Return the [x, y] coordinate for the center point of the cell that contains the specified text.  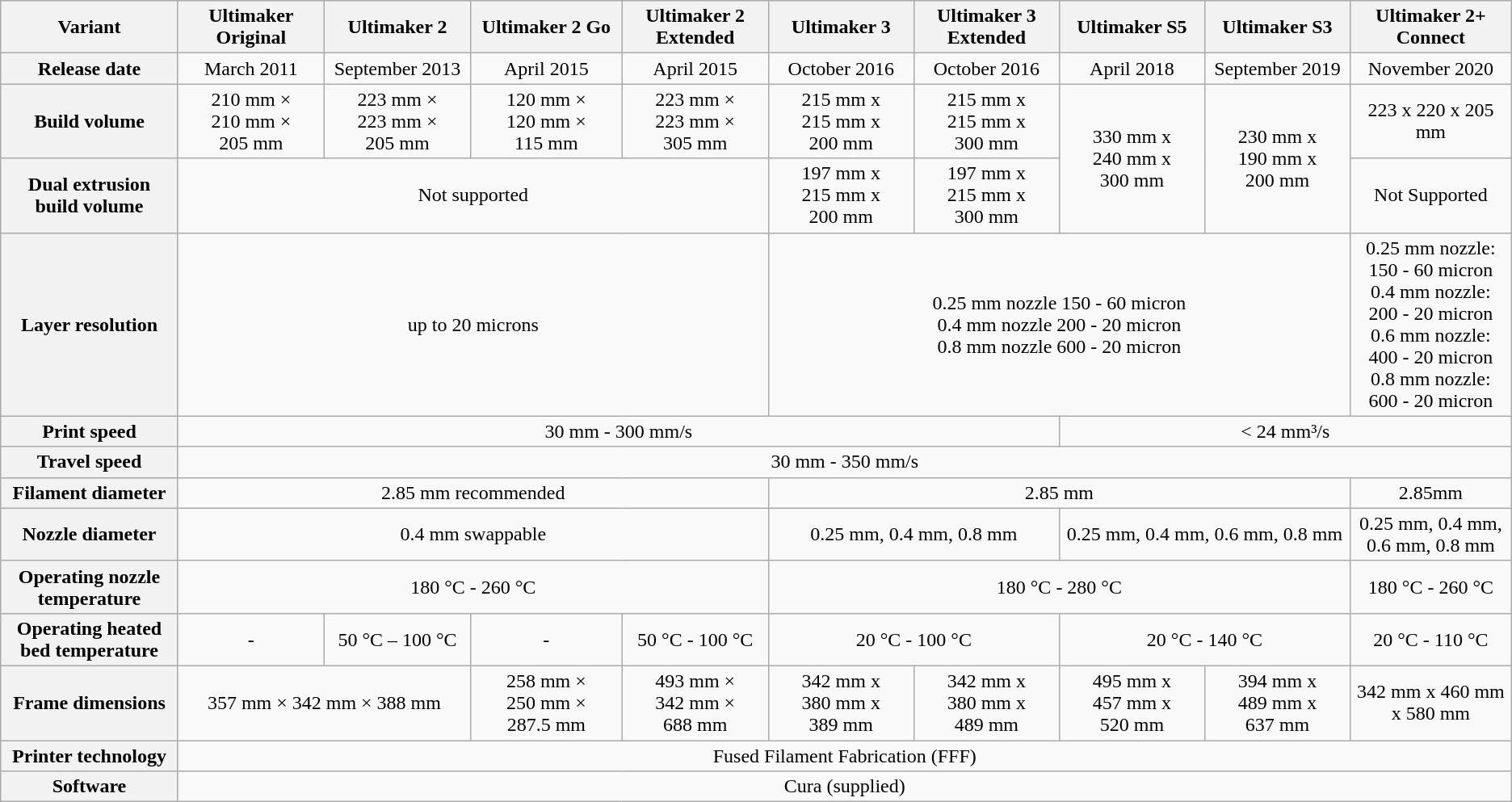
Ultimaker S5 [1132, 27]
Build volume [90, 121]
Not supported [473, 195]
2.85mm [1431, 493]
50 °C – 100 °C [397, 640]
Ultimaker S3 [1277, 27]
April 2018 [1132, 69]
230 mm x 190 mm x 200 mm [1277, 158]
Software [90, 787]
495 mm x 457 mm x 520 mm [1132, 703]
394 mm x 489 mm x 637 mm [1277, 703]
Ultimaker 2+ Connect [1431, 27]
223 mm × 223 mm × 305 mm [695, 121]
Ultimaker Original [250, 27]
357 mm × 342 mm × 388 mm [324, 703]
Operating heated bed temperature [90, 640]
50 °C - 100 °C [695, 640]
Variant [90, 27]
Ultimaker 3 Extended [986, 27]
210 mm × 210 mm × 205 mm [250, 121]
20 °C - 100 °C [913, 640]
20 °C - 140 °C [1204, 640]
Printer technology [90, 755]
Release date [90, 69]
up to 20 microns [473, 325]
215 mm x 215 mm x 200 mm [841, 121]
< 24 mm³/s [1285, 431]
Ultimaker 2 Go [547, 27]
20 °C - 110 °C [1431, 640]
197 mm x 215 mm x 300 mm [986, 195]
30 mm - 300 mm/s [619, 431]
223 mm × 223 mm × 205 mm [397, 121]
Dual extrusion build volume [90, 195]
2.85 mm [1059, 493]
Operating nozzle temperature [90, 586]
0.4 mm swappable [473, 535]
30 mm - 350 mm/s [845, 462]
120 mm × 120 mm × 115 mm [547, 121]
March 2011 [250, 69]
Frame dimensions [90, 703]
Filament diameter [90, 493]
0.25 mm, 0.4 mm, 0.8 mm [913, 535]
September 2019 [1277, 69]
215 mm x 215 mm x 300 mm [986, 121]
330 mm x 240 mm x 300 mm [1132, 158]
258 mm × 250 mm × 287.5 mm [547, 703]
Travel speed [90, 462]
Ultimaker 3 [841, 27]
2.85 mm recommended [473, 493]
342 mm x 380 mm x 389 mm [841, 703]
342 mm x 460 mm x 580 mm [1431, 703]
493 mm × 342 mm × 688 mm [695, 703]
223 x 220 x 205 mm [1431, 121]
180 °C - 280 °C [1059, 586]
342 mm x 380 mm x 489 mm [986, 703]
November 2020 [1431, 69]
0.25 mm nozzle 150 - 60 micron0.4 mm nozzle 200 - 20 micron0.8 mm nozzle 600 - 20 micron [1059, 325]
197 mm x 215 mm x 200 mm [841, 195]
September 2013 [397, 69]
Print speed [90, 431]
Nozzle diameter [90, 535]
Ultimaker 2 [397, 27]
Layer resolution [90, 325]
Fused Filament Fabrication (FFF) [845, 755]
0.25 mm nozzle: 150 - 60 micron0.4 mm nozzle: 200 - 20 micron0.6 mm nozzle: 400 - 20 micron0.8 mm nozzle: 600 - 20 micron [1431, 325]
Not Supported [1431, 195]
Ultimaker 2 Extended [695, 27]
Cura (supplied) [845, 787]
